Pinpoint the cell where the given text exists, returning its [X, Y] midpoint coordinate. 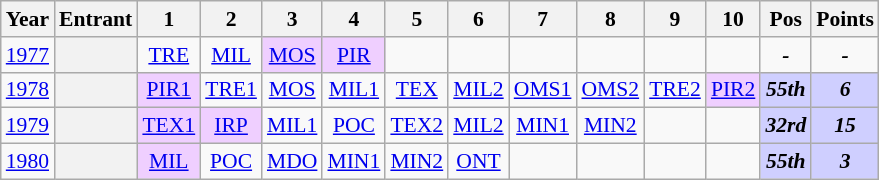
7 [543, 19]
ONT [478, 162]
TRE1 [231, 90]
15 [845, 126]
Pos [786, 19]
TEX2 [416, 126]
2 [231, 19]
5 [416, 19]
TRE [168, 55]
TEX1 [168, 126]
1979 [28, 126]
1980 [28, 162]
OMS2 [610, 90]
9 [675, 19]
32rd [786, 126]
IRP [231, 126]
PIR1 [168, 90]
1 [168, 19]
MDO [292, 162]
1977 [28, 55]
10 [734, 19]
1978 [28, 90]
TRE2 [675, 90]
PIR2 [734, 90]
4 [354, 19]
Year [28, 19]
Entrant [96, 19]
OMS1 [543, 90]
Points [845, 19]
8 [610, 19]
TEX [416, 90]
PIR [354, 55]
